Return (X, Y) of the center of cell containing provided text 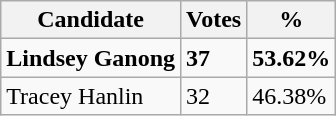
32 (214, 96)
37 (214, 58)
Votes (214, 20)
46.38% (292, 96)
Tracey Hanlin (91, 96)
53.62% (292, 58)
Lindsey Ganong (91, 58)
% (292, 20)
Candidate (91, 20)
